Output the (X, Y) coordinate of the center of the cell containing the given text.  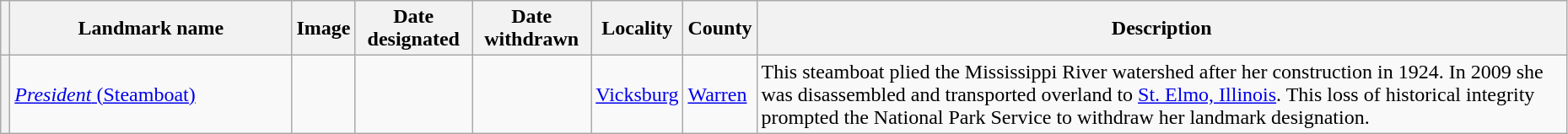
Locality (638, 29)
Description (1161, 29)
Warren (720, 94)
Date designated (413, 29)
Vicksburg (638, 94)
Image (324, 29)
Landmark name (151, 29)
County (720, 29)
President (Steamboat) (151, 94)
Date withdrawn (531, 29)
